Return [x, y] of the center of cell containing provided text 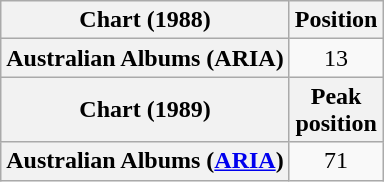
71 [336, 161]
Chart (1989) [145, 110]
Position [336, 20]
Peakposition [336, 110]
13 [336, 58]
Chart (1988) [145, 20]
